Scan for the cell matching the given text and deliver its (x, y) coordinate at center. 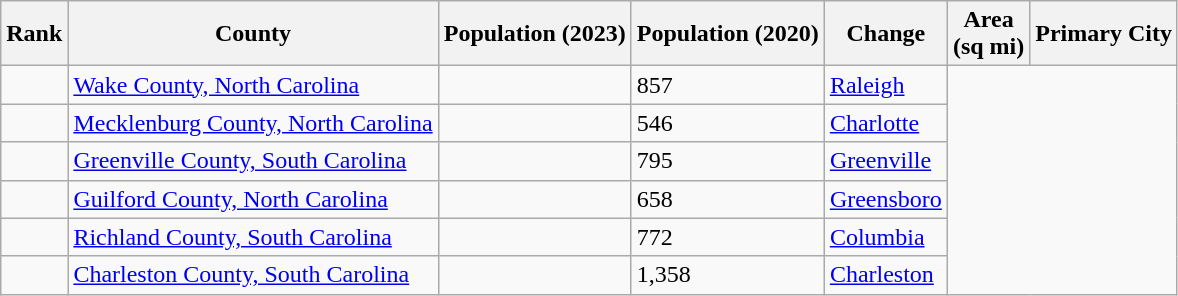
Change (886, 34)
Greenville County, South Carolina (253, 161)
Wake County, North Carolina (253, 85)
Greensboro (886, 199)
Greenville (886, 161)
795 (728, 161)
Population (2020) (728, 34)
Area(sq mi) (988, 34)
Charleston County, South Carolina (253, 275)
Richland County, South Carolina (253, 237)
658 (728, 199)
857 (728, 85)
Columbia (886, 237)
Population (2023) (534, 34)
Raleigh (886, 85)
546 (728, 123)
Guilford County, North Carolina (253, 199)
Rank (34, 34)
Charleston (886, 275)
Charlotte (886, 123)
1,358 (728, 275)
County (253, 34)
Primary City (1104, 34)
Mecklenburg County, North Carolina (253, 123)
772 (728, 237)
